For the text-containing cell, return its midpoint in [X, Y] coordinate format. 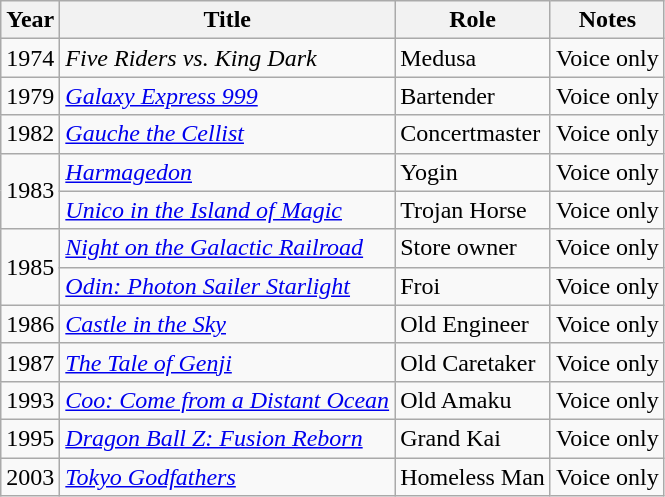
Concertmaster [473, 134]
1985 [30, 267]
1987 [30, 362]
Medusa [473, 58]
Old Amaku [473, 400]
1983 [30, 191]
1982 [30, 134]
Notes [607, 20]
1986 [30, 324]
1979 [30, 96]
Year [30, 20]
Harmagedon [228, 172]
2003 [30, 477]
Galaxy Express 999 [228, 96]
Night on the Galactic Railroad [228, 248]
1995 [30, 438]
Dragon Ball Z: Fusion Reborn [228, 438]
Old Engineer [473, 324]
Old Caretaker [473, 362]
Tokyo Godfathers [228, 477]
Yogin [473, 172]
The Tale of Genji [228, 362]
Homeless Man [473, 477]
Unico in the Island of Magic [228, 210]
Role [473, 20]
Castle in the Sky [228, 324]
Store owner [473, 248]
Odin: Photon Sailer Starlight [228, 286]
Title [228, 20]
Bartender [473, 96]
1974 [30, 58]
Coo: Come from a Distant Ocean [228, 400]
Gauche the Cellist [228, 134]
Froi [473, 286]
1993 [30, 400]
Grand Kai [473, 438]
Trojan Horse [473, 210]
Five Riders vs. King Dark [228, 58]
